For the text-containing cell, return its midpoint in (x, y) coordinate format. 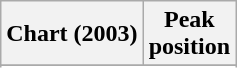
Chart (2003) (72, 34)
Peakposition (189, 34)
